Return the (X, Y) coordinate for the center point of the cell that contains the specified text.  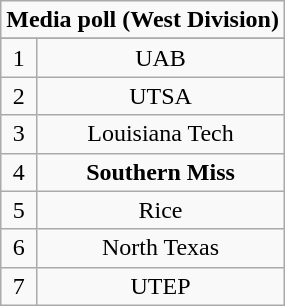
UAB (161, 58)
UTSA (161, 96)
2 (19, 96)
UTEP (161, 286)
North Texas (161, 248)
7 (19, 286)
4 (19, 172)
Rice (161, 210)
Southern Miss (161, 172)
5 (19, 210)
6 (19, 248)
Media poll (West Division) (143, 20)
3 (19, 134)
1 (19, 58)
Louisiana Tech (161, 134)
